Find where the given text appears and provide that cell's center as [X, Y] coordinate. 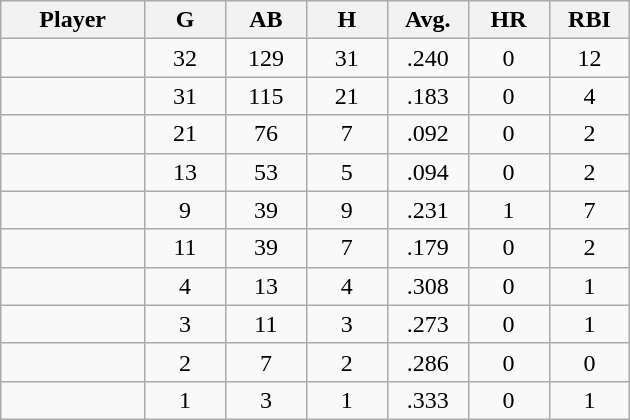
HR [508, 20]
.231 [428, 210]
.183 [428, 96]
.333 [428, 400]
76 [266, 134]
Avg. [428, 20]
129 [266, 58]
H [346, 20]
32 [186, 58]
.179 [428, 248]
5 [346, 172]
G [186, 20]
AB [266, 20]
Player [73, 20]
.273 [428, 324]
.094 [428, 172]
RBI [590, 20]
.092 [428, 134]
12 [590, 58]
.308 [428, 286]
115 [266, 96]
.240 [428, 58]
.286 [428, 362]
53 [266, 172]
